From the cell containing the given text, extract its center point as (X, Y) coordinate. 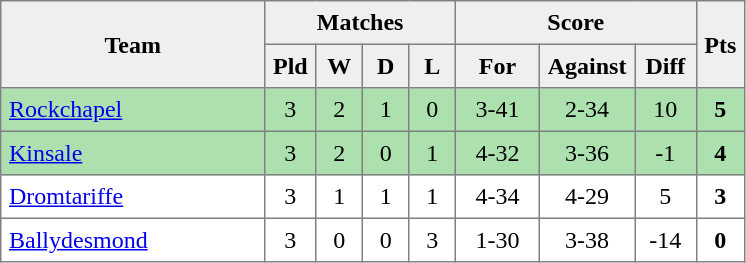
3-41 (497, 110)
Diff (666, 66)
4-32 (497, 153)
Matches (360, 23)
1-30 (497, 240)
Team (133, 44)
Against (586, 66)
L (432, 66)
Rockchapel (133, 110)
Ballydesmond (133, 240)
4-29 (586, 197)
Score (576, 23)
3-36 (586, 153)
W (339, 66)
Pts (720, 44)
4 (720, 153)
10 (666, 110)
-14 (666, 240)
Pld (290, 66)
4-34 (497, 197)
Kinsale (133, 153)
2-34 (586, 110)
3-38 (586, 240)
-1 (666, 153)
D (385, 66)
For (497, 66)
Dromtariffe (133, 197)
